Detect which cell encompasses the target text, then output its (X, Y) center coordinate. 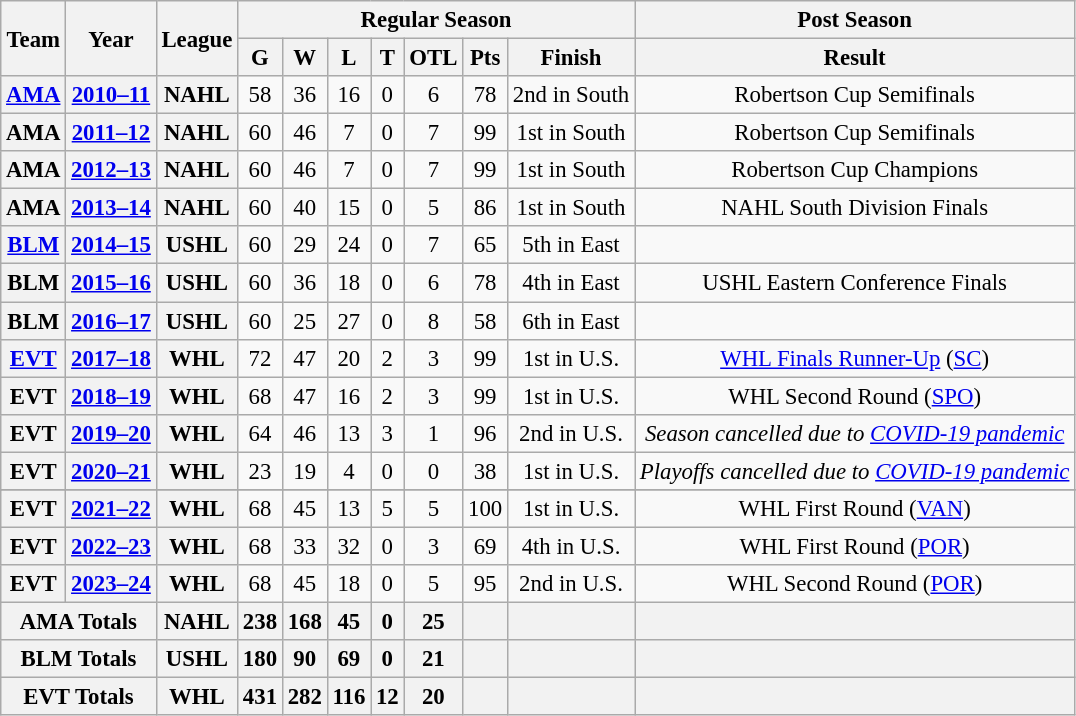
L (349, 58)
WHL First Round (VAN) (855, 509)
116 (349, 697)
Result (855, 58)
180 (260, 659)
2010–11 (111, 95)
86 (486, 208)
Year (111, 38)
2011–12 (111, 133)
League (196, 38)
Team (34, 38)
64 (260, 433)
WHL Finals Runner-Up (SC) (855, 358)
Regular Season (436, 20)
2019–20 (111, 433)
2015–16 (111, 283)
100 (486, 509)
NAHL South Division Finals (855, 208)
Pts (486, 58)
W (304, 58)
5th in East (570, 245)
2014–15 (111, 245)
21 (434, 659)
Robertson Cup Champions (855, 170)
WHL Second Round (SPO) (855, 396)
2018–19 (111, 396)
OTL (434, 58)
WHL First Round (POR) (855, 546)
G (260, 58)
12 (388, 697)
65 (486, 245)
4th in East (570, 283)
2013–14 (111, 208)
95 (486, 584)
WHL Second Round (POR) (855, 584)
96 (486, 433)
Season cancelled due to COVID-19 pandemic (855, 433)
23 (260, 471)
90 (304, 659)
27 (349, 321)
1 (434, 433)
24 (349, 245)
72 (260, 358)
29 (304, 245)
431 (260, 697)
2021–22 (111, 509)
T (388, 58)
2020–21 (111, 471)
168 (304, 621)
40 (304, 208)
282 (304, 697)
8 (434, 321)
33 (304, 546)
2022–23 (111, 546)
2nd in South (570, 95)
4 (349, 471)
6th in East (570, 321)
Finish (570, 58)
USHL Eastern Conference Finals (855, 283)
BLM Totals (78, 659)
15 (349, 208)
Playoffs cancelled due to COVID-19 pandemic (855, 471)
Post Season (855, 20)
32 (349, 546)
4th in U.S. (570, 546)
EVT Totals (78, 697)
2023–24 (111, 584)
38 (486, 471)
AMA Totals (78, 621)
2016–17 (111, 321)
2017–18 (111, 358)
19 (304, 471)
2012–13 (111, 170)
238 (260, 621)
